Determine the [x, y] coordinate at the center of the cell enclosing the given text.  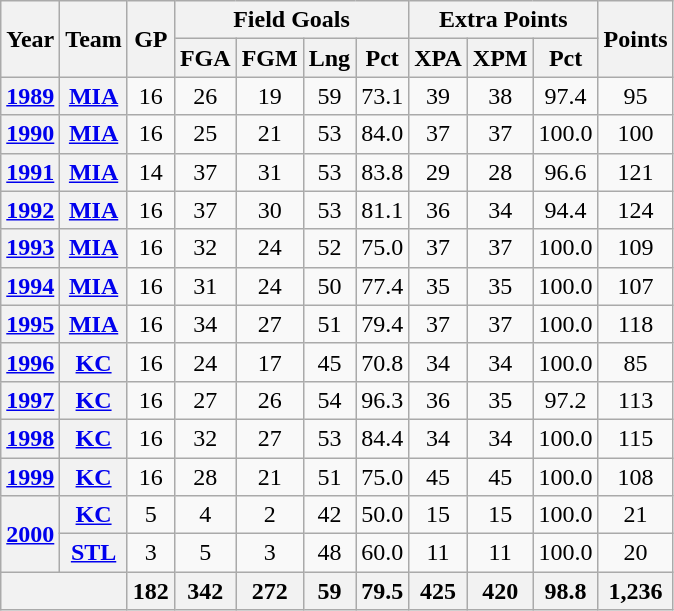
124 [636, 210]
1996 [30, 362]
115 [636, 438]
Team [94, 39]
Lng [329, 58]
113 [636, 400]
182 [150, 591]
50.0 [382, 515]
17 [270, 362]
118 [636, 324]
108 [636, 477]
84.4 [382, 438]
84.0 [382, 134]
25 [205, 134]
1994 [30, 286]
Year [30, 39]
1991 [30, 172]
52 [329, 248]
20 [636, 553]
1993 [30, 248]
FGM [270, 58]
100 [636, 134]
GP [150, 39]
38 [500, 96]
121 [636, 172]
95 [636, 96]
1989 [30, 96]
1992 [30, 210]
81.1 [382, 210]
272 [270, 591]
98.8 [566, 591]
2 [270, 515]
420 [500, 591]
70.8 [382, 362]
39 [438, 96]
1990 [30, 134]
42 [329, 515]
96.6 [566, 172]
1,236 [636, 591]
XPM [500, 58]
Extra Points [504, 20]
342 [205, 591]
97.4 [566, 96]
2000 [30, 534]
1997 [30, 400]
77.4 [382, 286]
1995 [30, 324]
94.4 [566, 210]
Points [636, 39]
109 [636, 248]
79.4 [382, 324]
48 [329, 553]
FGA [205, 58]
50 [329, 286]
14 [150, 172]
73.1 [382, 96]
Field Goals [291, 20]
1998 [30, 438]
STL [94, 553]
54 [329, 400]
79.5 [382, 591]
XPA [438, 58]
30 [270, 210]
97.2 [566, 400]
107 [636, 286]
85 [636, 362]
83.8 [382, 172]
60.0 [382, 553]
425 [438, 591]
4 [205, 515]
29 [438, 172]
96.3 [382, 400]
1999 [30, 477]
19 [270, 96]
